Find where the given text appears and provide that cell's center as (x, y) coordinate. 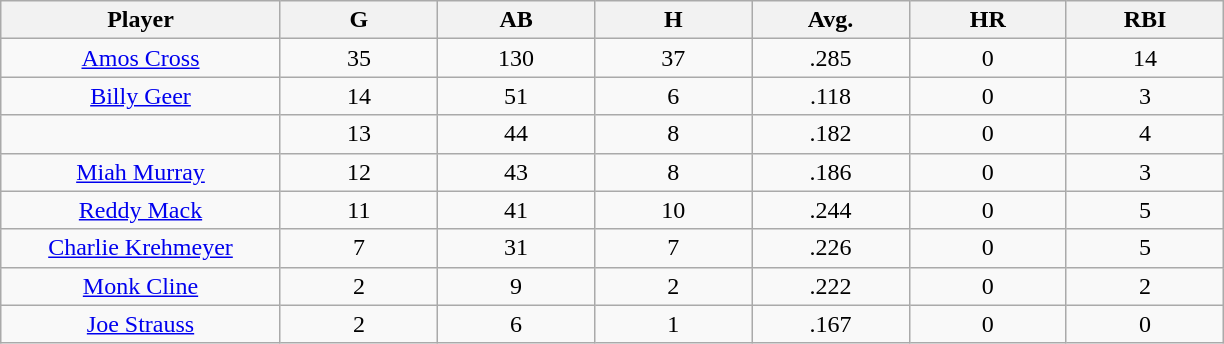
31 (516, 248)
Miah Murray (141, 172)
1 (674, 324)
Billy Geer (141, 96)
G (358, 20)
RBI (1144, 20)
Avg. (830, 20)
4 (1144, 134)
12 (358, 172)
.118 (830, 96)
44 (516, 134)
9 (516, 286)
.285 (830, 58)
Player (141, 20)
.222 (830, 286)
Joe Strauss (141, 324)
.182 (830, 134)
130 (516, 58)
43 (516, 172)
H (674, 20)
11 (358, 210)
HR (988, 20)
13 (358, 134)
35 (358, 58)
Reddy Mack (141, 210)
.226 (830, 248)
Monk Cline (141, 286)
41 (516, 210)
.167 (830, 324)
AB (516, 20)
51 (516, 96)
Amos Cross (141, 58)
.186 (830, 172)
Charlie Krehmeyer (141, 248)
10 (674, 210)
37 (674, 58)
.244 (830, 210)
